Return the [x, y] coordinate for the center point of the cell that contains the specified text.  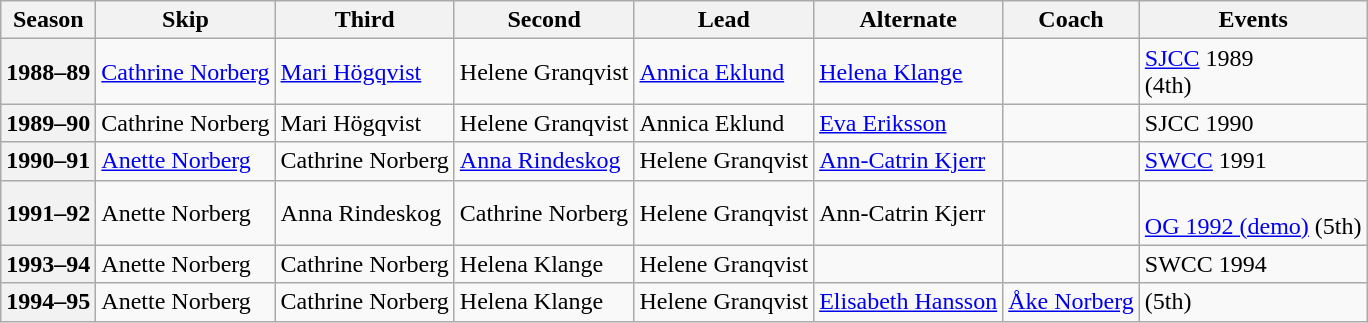
1991–92 [48, 212]
Eva Eriksson [908, 123]
Third [364, 20]
1990–91 [48, 161]
1994–95 [48, 302]
SJCC 1990 [1253, 123]
Events [1253, 20]
SJCC 1989 (4th) [1253, 72]
1993–94 [48, 264]
1988–89 [48, 72]
Alternate [908, 20]
Elisabeth Hansson [908, 302]
Skip [186, 20]
Coach [1072, 20]
Second [544, 20]
Åke Norberg [1072, 302]
OG 1992 (demo) (5th) [1253, 212]
SWCC 1991 [1253, 161]
SWCC 1994 [1253, 264]
Lead [724, 20]
1989–90 [48, 123]
Season [48, 20]
(5th) [1253, 302]
